Pinpoint the cell where the given text exists, returning its (x, y) midpoint coordinate. 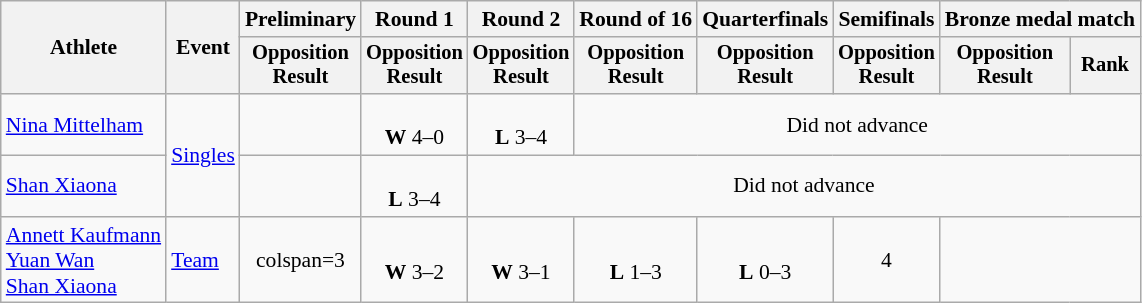
Semifinals (886, 19)
Round of 16 (636, 19)
Bronze medal match (1040, 19)
Round 2 (522, 19)
Singles (203, 155)
Quarterfinals (765, 19)
Preliminary (300, 19)
W 4–0 (414, 124)
Shan Xiaona (84, 186)
Round 1 (414, 19)
Rank (1105, 66)
Event (203, 48)
Nina Mittelham (84, 124)
Athlete (84, 48)
